Output the [X, Y] coordinate of the center of the cell containing the given text.  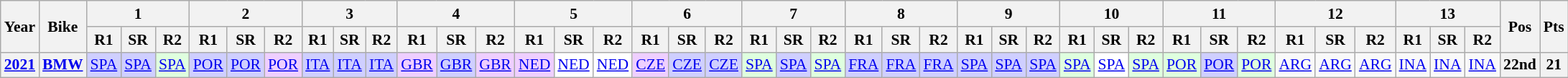
1 [138, 14]
3 [349, 14]
5 [573, 14]
2 [246, 14]
Year [20, 26]
6 [687, 14]
8 [901, 14]
12 [1335, 14]
10 [1112, 14]
Bike [62, 26]
2021 [20, 65]
Pts [1554, 26]
4 [456, 14]
Pos [1520, 26]
21 [1554, 65]
13 [1448, 14]
7 [793, 14]
11 [1219, 14]
22nd [1520, 65]
BMW [62, 65]
9 [1008, 14]
